Return the [x, y] coordinate for the center point of the cell that contains the specified text.  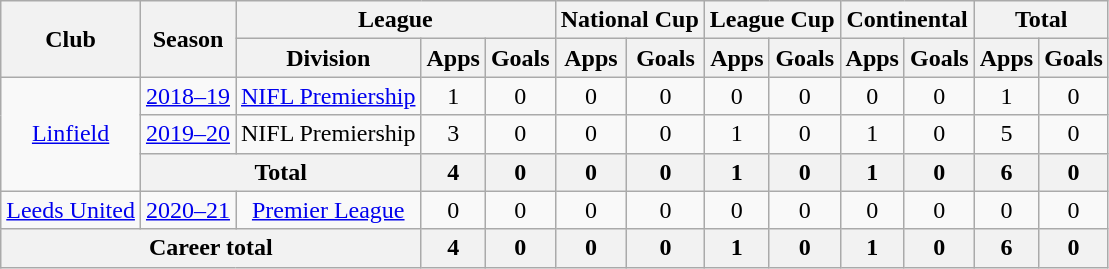
Season [188, 39]
2020–21 [188, 210]
Leeds United [71, 210]
League Cup [772, 20]
Career total [211, 248]
National Cup [630, 20]
Division [328, 58]
Premier League [328, 210]
Linfield [71, 134]
Continental [907, 20]
2018–19 [188, 96]
5 [1006, 134]
League [396, 20]
3 [453, 134]
2019–20 [188, 134]
Club [71, 39]
